Return [X, Y] of the center of cell containing provided text 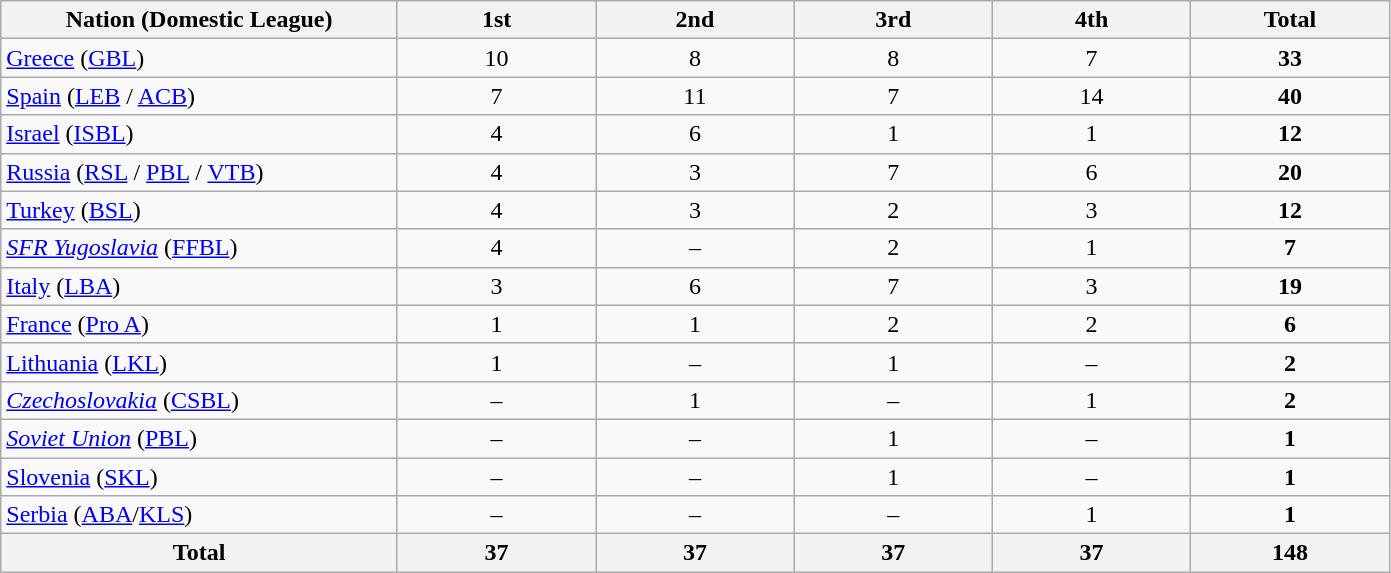
SFR Yugoslavia (FFBL) [200, 248]
148 [1290, 553]
Nation (Domestic League) [200, 20]
Greece (GBL) [200, 58]
19 [1290, 286]
1st [496, 20]
Soviet Union (PBL) [200, 438]
Spain (LEB / ACB) [200, 96]
14 [1091, 96]
4th [1091, 20]
2nd [695, 20]
Lithuania (LKL) [200, 362]
Czechoslovakia (CSBL) [200, 400]
Serbia (ABA/KLS) [200, 515]
11 [695, 96]
40 [1290, 96]
3rd [893, 20]
Turkey (BSL) [200, 210]
10 [496, 58]
Israel (ISBL) [200, 134]
Slovenia (SKL) [200, 477]
Russia (RSL / PBL / VTB) [200, 172]
20 [1290, 172]
Italy (LBA) [200, 286]
33 [1290, 58]
France (Pro A) [200, 324]
